Capture the cell that displays the provided text and extract its (X, Y) central coordinate. 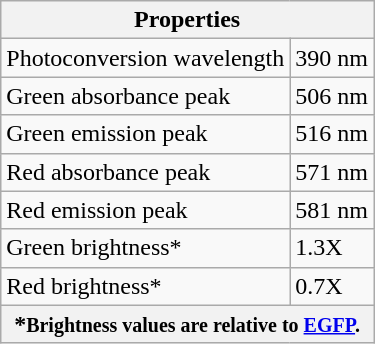
Green brightness* (146, 248)
Red absorbance peak (146, 172)
Photoconversion wavelength (146, 58)
516 nm (332, 134)
390 nm (332, 58)
Green emission peak (146, 134)
*Brightness values are relative to EGFP. (188, 324)
0.7X (332, 286)
Green absorbance peak (146, 96)
506 nm (332, 96)
Properties (188, 20)
Red emission peak (146, 210)
Red brightness* (146, 286)
581 nm (332, 210)
571 nm (332, 172)
1.3X (332, 248)
